Provide the [X, Y] coordinate of the cell's center where the given text is located.  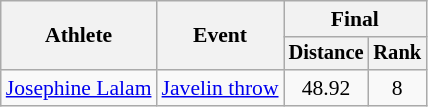
Josephine Lalam [79, 88]
Distance [326, 54]
Athlete [79, 36]
Event [220, 36]
Rank [397, 54]
Javelin throw [220, 88]
Final [355, 19]
48.92 [326, 88]
8 [397, 88]
